Scan for the cell matching the given text and deliver its [X, Y] coordinate at center. 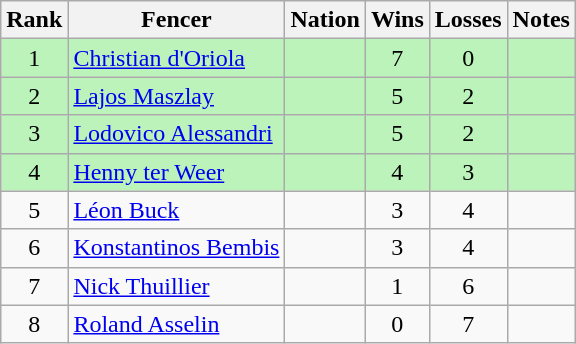
Lajos Maszlay [176, 96]
Wins [397, 20]
Roland Asselin [176, 324]
Konstantinos Bembis [176, 248]
Christian d'Oriola [176, 58]
Léon Buck [176, 210]
8 [34, 324]
Nation [325, 20]
Losses [468, 20]
Lodovico Alessandri [176, 134]
Notes [541, 20]
Fencer [176, 20]
Nick Thuillier [176, 286]
Rank [34, 20]
Henny ter Weer [176, 172]
